From the cell containing the given text, extract its center point as [x, y] coordinate. 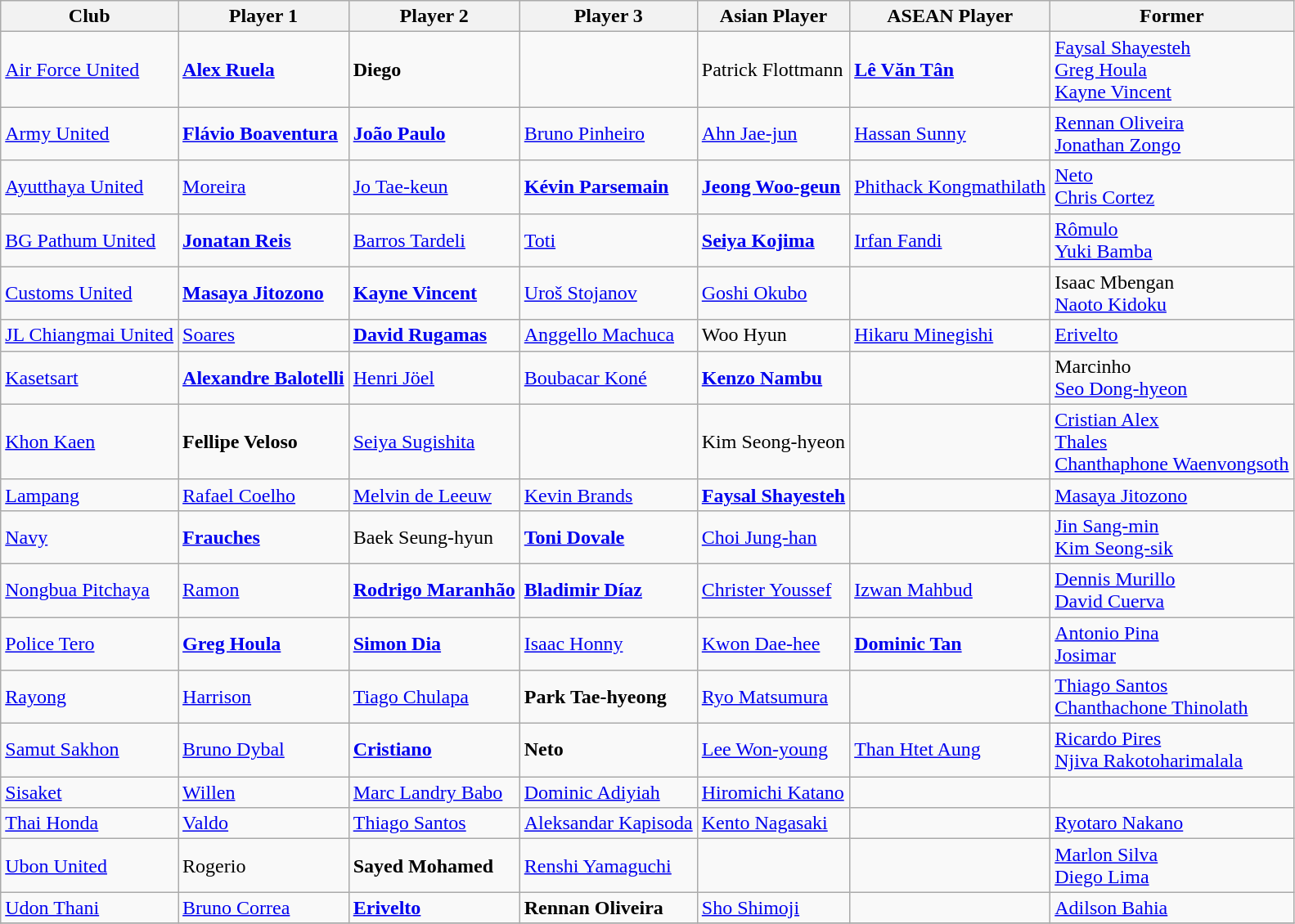
Jin Sang-min Kim Seong-sik [1171, 536]
Bladimir Díaz [609, 590]
Rodrigo Maranhão [434, 590]
Diego [434, 70]
Player 1 [263, 16]
Toni Dovale [609, 536]
Kévin Parsemain [609, 186]
Sayed Mohamed [434, 865]
Rômulo Yuki Bamba [1171, 240]
Sisaket [90, 792]
Dennis Murillo David Cuerva [1171, 590]
Udon Thani [90, 908]
Thiago Santos [434, 823]
Kayne Vincent [434, 293]
Melvin de Leeuw [434, 495]
Ayutthaya United [90, 186]
Ryotaro Nakano [1171, 823]
Baek Seung-hyun [434, 536]
Adilson Bahia [1171, 908]
Bruno Dybal [263, 751]
Hassan Sunny [951, 134]
Irfan Fandi [951, 240]
Dominic Adiyiah [609, 792]
Ubon United [90, 865]
Kenzo Nambu [773, 378]
Moreira [263, 186]
Frauches [263, 536]
David Rugamas [434, 335]
Greg Houla [263, 643]
Kevin Brands [609, 495]
Woo Hyun [773, 335]
Izwan Mahbud [951, 590]
Soares [263, 335]
Ramon [263, 590]
Antonio Pina Josimar [1171, 643]
Ricardo Pires Njiva Rakotoharimalala [1171, 751]
Faysal Shayesteh [773, 495]
Boubacar Koné [609, 378]
Kim Seong-hyeon [773, 442]
ASEAN Player [951, 16]
Christer Youssef [773, 590]
Faysal Shayesteh Greg Houla Kayne Vincent [1171, 70]
Aleksandar Kapisoda [609, 823]
Flávio Boaventura [263, 134]
JL Chiangmai United [90, 335]
BG Pathum United [90, 240]
Former [1171, 16]
Nongbua Pitchaya [90, 590]
Marlon Silva Diego Lima [1171, 865]
Dominic Tan [951, 643]
Cristiano [434, 751]
Valdo [263, 823]
Seiya Sugishita [434, 442]
Lee Won-young [773, 751]
Fellipe Veloso [263, 442]
Patrick Flottmann [773, 70]
Khon Kaen [90, 442]
Player 3 [609, 16]
Henri Jöel [434, 378]
Sho Shimoji [773, 908]
Toti [609, 240]
Choi Jung-han [773, 536]
Neto Chris Cortez [1171, 186]
Simon Dia [434, 643]
Navy [90, 536]
Renshi Yamaguchi [609, 865]
Neto [609, 751]
Army United [90, 134]
Isaac Mbengan Naoto Kidoku [1171, 293]
Jeong Woo-geun [773, 186]
Marc Landry Babo [434, 792]
Customs United [90, 293]
Bruno Pinheiro [609, 134]
Rogerio [263, 865]
Asian Player [773, 16]
Kwon Dae-hee [773, 643]
Willen [263, 792]
Rennan Oliveira [609, 908]
Kasetsart [90, 378]
Police Tero [90, 643]
Barros Tardeli [434, 240]
Alexandre Balotelli [263, 378]
Uroš Stojanov [609, 293]
Isaac Honny [609, 643]
Player 2 [434, 16]
Kento Nagasaki [773, 823]
Anggello Machuca [609, 335]
Bruno Correa [263, 908]
Seiya Kojima [773, 240]
Harrison [263, 697]
Air Force United [90, 70]
Rennan Oliveira Jonathan Zongo [1171, 134]
Marcinho Seo Dong-hyeon [1171, 378]
Jo Tae-keun [434, 186]
Lampang [90, 495]
Cristian Alex Thales Chanthaphone Waenvongsoth [1171, 442]
João Paulo [434, 134]
Than Htet Aung [951, 751]
Samut Sakhon [90, 751]
Alex Ruela [263, 70]
Phithack Kongmathilath [951, 186]
Thiago Santos Chanthachone Thinolath [1171, 697]
Ahn Jae-jun [773, 134]
Jonatan Reis [263, 240]
Hikaru Minegishi [951, 335]
Thai Honda [90, 823]
Goshi Okubo [773, 293]
Lê Văn Tân [951, 70]
Rafael Coelho [263, 495]
Ryo Matsumura [773, 697]
Tiago Chulapa [434, 697]
Park Tae-hyeong [609, 697]
Club [90, 16]
Rayong [90, 697]
Hiromichi Katano [773, 792]
